Search for the cell housing the specified text and yield its (x, y) center coordinate. 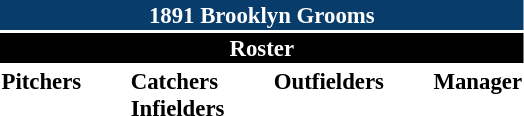
1891 Brooklyn Grooms (262, 15)
Roster (262, 48)
